Locate the cell with the specified text and output its (X, Y) center coordinate. 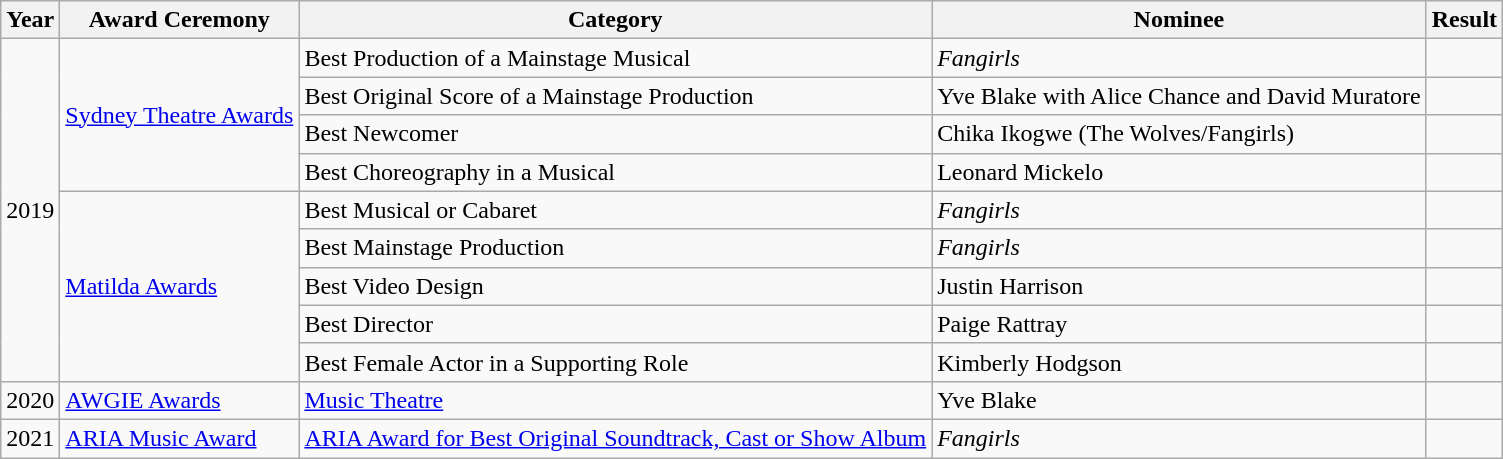
ARIA Music Award (180, 438)
Best Video Design (616, 286)
Leonard Mickelo (1180, 172)
Best Choreography in a Musical (616, 172)
Paige Rattray (1180, 324)
Music Theatre (616, 400)
ARIA Award for Best Original Soundtrack, Cast or Show Album (616, 438)
2020 (30, 400)
Result (1464, 20)
Sydney Theatre Awards (180, 115)
AWGIE Awards (180, 400)
Kimberly Hodgson (1180, 362)
2021 (30, 438)
Category (616, 20)
Best Musical or Cabaret (616, 210)
Award Ceremony (180, 20)
2019 (30, 210)
Nominee (1180, 20)
Year (30, 20)
Best Mainstage Production (616, 248)
Justin Harrison (1180, 286)
Yve Blake with Alice Chance and David Muratore (1180, 96)
Best Production of a Mainstage Musical (616, 58)
Chika Ikogwe (The Wolves/Fangirls) (1180, 134)
Matilda Awards (180, 286)
Best Female Actor in a Supporting Role (616, 362)
Best Original Score of a Mainstage Production (616, 96)
Yve Blake (1180, 400)
Best Director (616, 324)
Best Newcomer (616, 134)
